For the text-containing cell, return its midpoint in [X, Y] coordinate format. 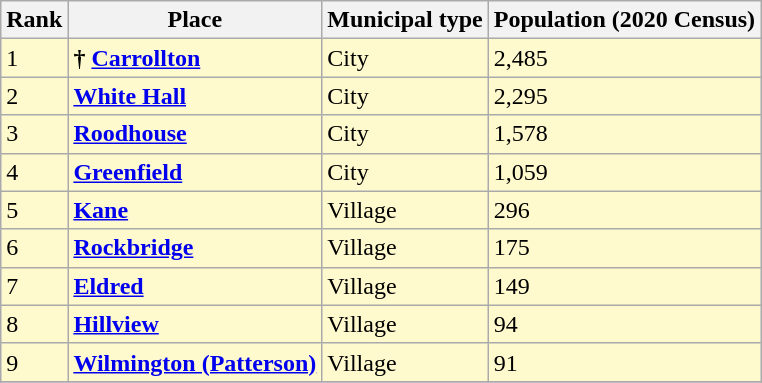
Hillview [195, 324]
296 [624, 210]
Municipal type [405, 20]
4 [34, 172]
White Hall [195, 96]
Rockbridge [195, 248]
1 [34, 58]
Roodhouse [195, 134]
Wilmington (Patterson) [195, 362]
Population (2020 Census) [624, 20]
1,059 [624, 172]
1,578 [624, 134]
Place [195, 20]
175 [624, 248]
8 [34, 324]
7 [34, 286]
6 [34, 248]
2 [34, 96]
Rank [34, 20]
5 [34, 210]
2,485 [624, 58]
94 [624, 324]
Kane [195, 210]
2,295 [624, 96]
Eldred [195, 286]
9 [34, 362]
3 [34, 134]
149 [624, 286]
91 [624, 362]
Greenfield [195, 172]
† Carrollton [195, 58]
